For the text-containing cell, return its midpoint in (X, Y) coordinate format. 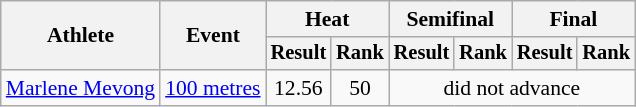
did not advance (512, 88)
Semifinal (450, 19)
50 (360, 88)
Marlene Mevong (80, 88)
Event (212, 36)
Athlete (80, 36)
100 metres (212, 88)
Heat (328, 19)
Final (574, 19)
12.56 (299, 88)
